Determine the (x, y) coordinate at the center of the cell enclosing the given text.  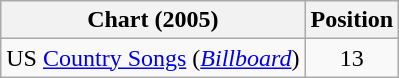
Chart (2005) (153, 20)
Position (352, 20)
US Country Songs (Billboard) (153, 58)
13 (352, 58)
